Determine the [X, Y] coordinate at the center of the cell enclosing the given text.  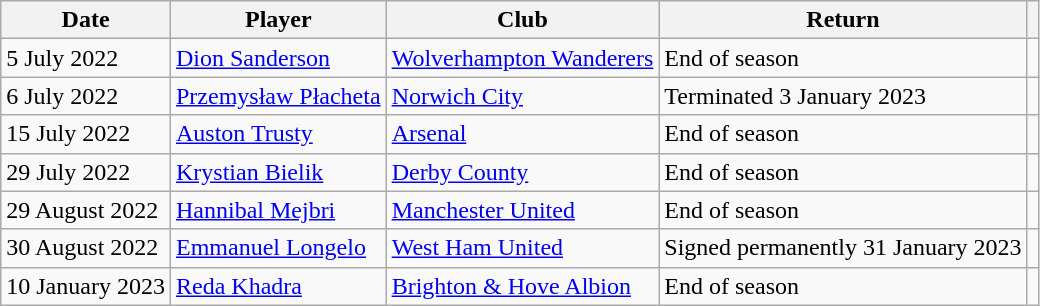
30 August 2022 [86, 248]
Club [522, 20]
Manchester United [522, 210]
5 July 2022 [86, 58]
Return [843, 20]
Date [86, 20]
Player [278, 20]
10 January 2023 [86, 286]
Signed permanently 31 January 2023 [843, 248]
Arsenal [522, 134]
15 July 2022 [86, 134]
6 July 2022 [86, 96]
29 August 2022 [86, 210]
Terminated 3 January 2023 [843, 96]
Reda Khadra [278, 286]
Norwich City [522, 96]
West Ham United [522, 248]
Przemysław Płacheta [278, 96]
Auston Trusty [278, 134]
Wolverhampton Wanderers [522, 58]
Krystian Bielik [278, 172]
Emmanuel Longelo [278, 248]
Brighton & Hove Albion [522, 286]
Hannibal Mejbri [278, 210]
Dion Sanderson [278, 58]
Derby County [522, 172]
29 July 2022 [86, 172]
